Return [x, y] of the center of cell containing provided text 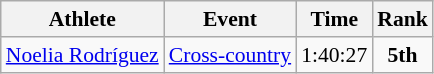
Rank [402, 19]
Event [230, 19]
1:40:27 [334, 55]
5th [402, 55]
Time [334, 19]
Cross-country [230, 55]
Noelia Rodríguez [82, 55]
Athlete [82, 19]
